Capture the cell that displays the provided text and extract its [x, y] central coordinate. 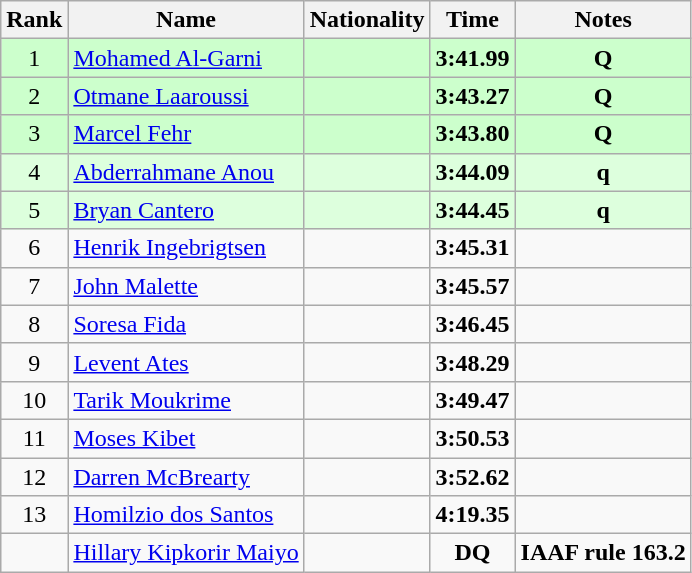
Darren McBrearty [186, 477]
10 [34, 400]
3:41.99 [472, 58]
3:52.62 [472, 477]
4 [34, 172]
3:45.31 [472, 248]
1 [34, 58]
5 [34, 210]
Henrik Ingebrigtsen [186, 248]
8 [34, 324]
3:43.27 [472, 96]
John Malette [186, 286]
Tarik Moukrime [186, 400]
4:19.35 [472, 515]
Bryan Cantero [186, 210]
Abderrahmane Anou [186, 172]
IAAF rule 163.2 [603, 553]
Homilzio dos Santos [186, 515]
3:44.09 [472, 172]
Rank [34, 20]
Name [186, 20]
12 [34, 477]
13 [34, 515]
3:50.53 [472, 438]
9 [34, 362]
Otmane Laaroussi [186, 96]
3 [34, 134]
Soresa Fida [186, 324]
Moses Kibet [186, 438]
3:43.80 [472, 134]
2 [34, 96]
Nationality [367, 20]
3:49.47 [472, 400]
Mohamed Al-Garni [186, 58]
7 [34, 286]
Time [472, 20]
3:48.29 [472, 362]
6 [34, 248]
Marcel Fehr [186, 134]
11 [34, 438]
3:44.45 [472, 210]
DQ [472, 553]
Hillary Kipkorir Maiyo [186, 553]
Notes [603, 20]
Levent Ates [186, 362]
3:46.45 [472, 324]
3:45.57 [472, 286]
